Capture the cell that displays the provided text and extract its [x, y] central coordinate. 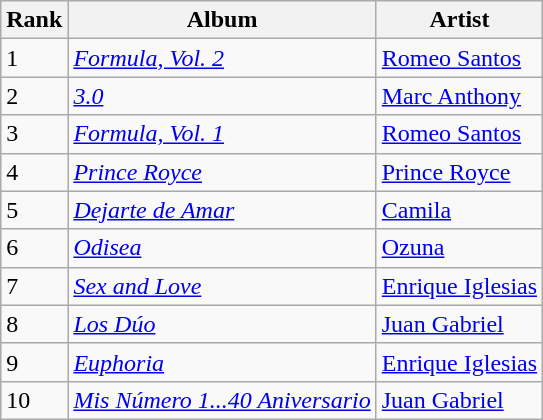
Camila [459, 210]
Los Dúo [222, 324]
Mis Número 1...40 Aniversario [222, 400]
8 [34, 324]
Formula, Vol. 2 [222, 58]
Formula, Vol. 1 [222, 134]
2 [34, 96]
10 [34, 400]
3 [34, 134]
Marc Anthony [459, 96]
9 [34, 362]
Euphoria [222, 362]
Sex and Love [222, 286]
Odisea [222, 248]
Album [222, 20]
Ozuna [459, 248]
1 [34, 58]
3.0 [222, 96]
Rank [34, 20]
4 [34, 172]
7 [34, 286]
Artist [459, 20]
6 [34, 248]
Dejarte de Amar [222, 210]
5 [34, 210]
